Provide the (X, Y) coordinate of the cell's center where the given text is located.  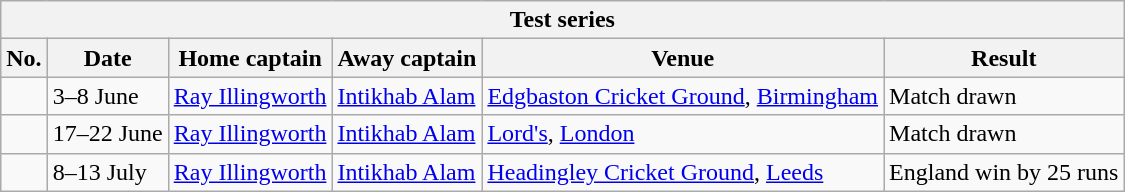
Date (108, 58)
Edgbaston Cricket Ground, Birmingham (683, 96)
England win by 25 runs (1004, 172)
No. (24, 58)
17–22 June (108, 134)
3–8 June (108, 96)
Headingley Cricket Ground, Leeds (683, 172)
Away captain (407, 58)
Result (1004, 58)
8–13 July (108, 172)
Home captain (250, 58)
Test series (562, 20)
Lord's, London (683, 134)
Venue (683, 58)
